For the text-containing cell, return its midpoint in [x, y] coordinate format. 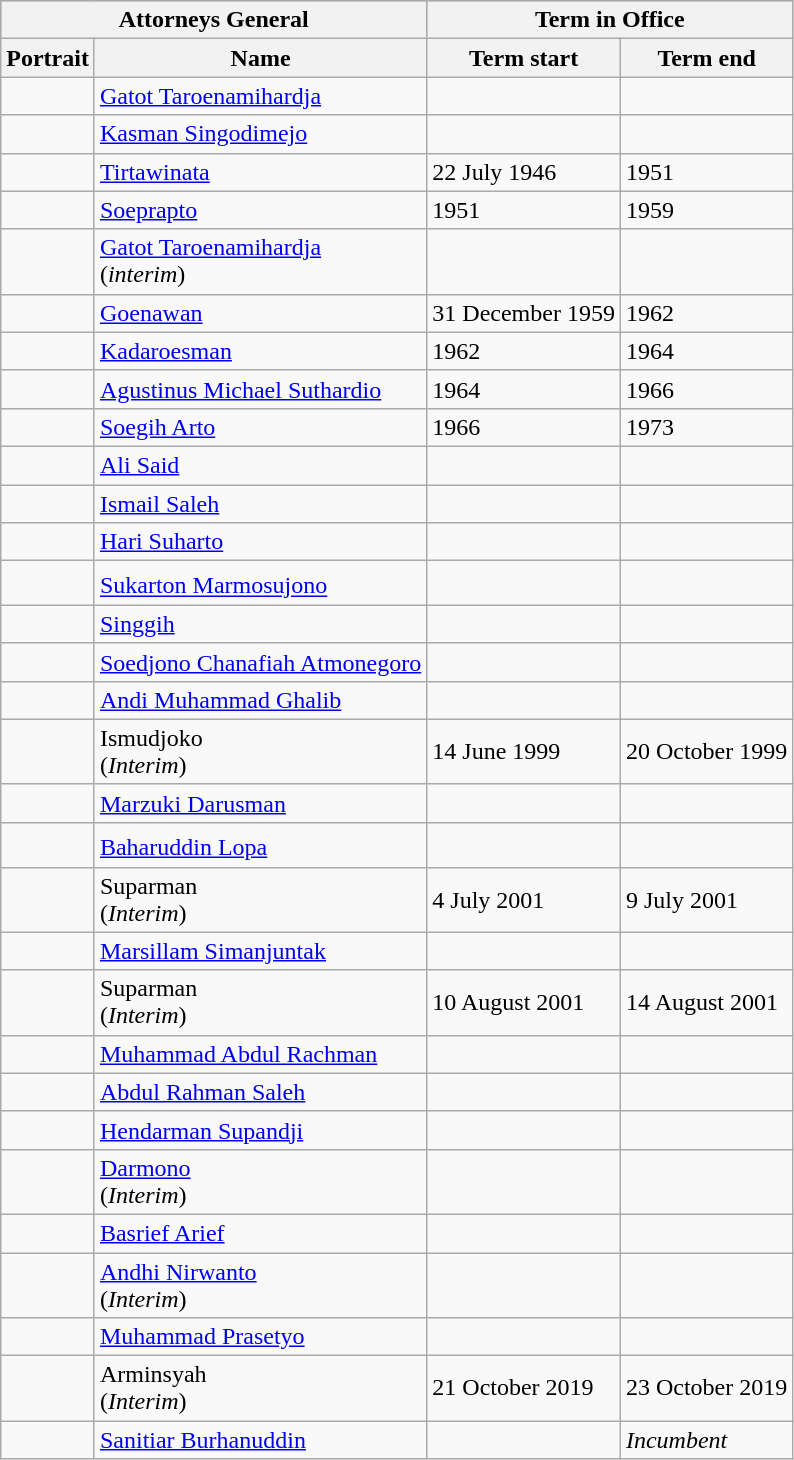
Basrief Arief [260, 1233]
Soeprapto [260, 210]
Darmono(Interim) [260, 1182]
21 October 2019 [524, 1388]
1973 [706, 427]
Marsillam Simanjuntak [260, 951]
14 June 1999 [524, 752]
Agustinus Michael Suthardio [260, 389]
Muhammad Prasetyo [260, 1337]
Name [260, 58]
Term end [706, 58]
22 July 1946 [524, 172]
Arminsyah(Interim) [260, 1388]
Singgih [260, 624]
Soegih Arto [260, 427]
Kadaroesman [260, 351]
20 October 1999 [706, 752]
Sanitiar Burhanuddin [260, 1440]
Soedjono Chanafiah Atmonegoro [260, 662]
Ismail Saleh [260, 503]
Andhi Nirwanto(Interim) [260, 1286]
1959 [706, 210]
Attorneys General [214, 20]
Gatot Taroenamihardja [260, 96]
Term in Office [610, 20]
Gatot Taroenamihardja(interim) [260, 262]
10 August 2001 [524, 1002]
Tirtawinata [260, 172]
23 October 2019 [706, 1388]
4 July 2001 [524, 900]
Baharuddin Lopa [260, 844]
Hendarman Supandji [260, 1130]
Ali Said [260, 465]
Muhammad Abdul Rachman [260, 1054]
Ismudjoko(Interim) [260, 752]
9 July 2001 [706, 900]
Goenawan [260, 313]
Marzuki Darusman [260, 803]
Term start [524, 58]
31 December 1959 [524, 313]
Sukarton Marmosujono [260, 584]
Hari Suharto [260, 542]
Andi Muhammad Ghalib [260, 700]
14 August 2001 [706, 1002]
Abdul Rahman Saleh [260, 1092]
Kasman Singodimejo [260, 134]
Incumbent [706, 1440]
Portrait [48, 58]
